Provide the [x, y] coordinate of the cell's center where the given text is located.  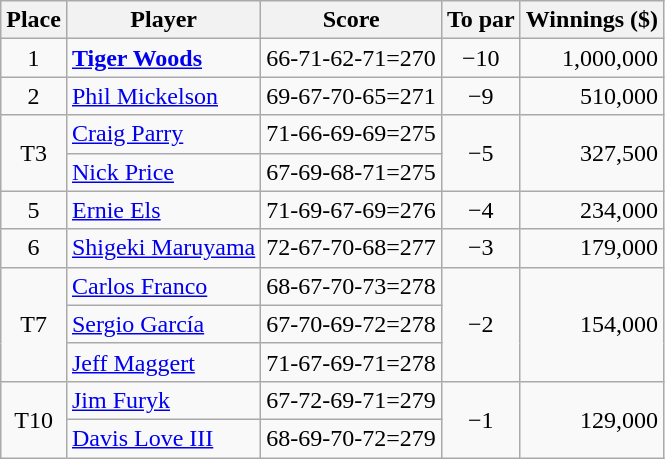
234,000 [592, 210]
71-66-69-69=275 [352, 134]
5 [34, 210]
327,500 [592, 153]
Shigeki Maruyama [163, 248]
Score [352, 20]
Davis Love III [163, 438]
−5 [480, 153]
Sergio García [163, 324]
69-67-70-65=271 [352, 96]
179,000 [592, 248]
−3 [480, 248]
71-69-67-69=276 [352, 210]
Tiger Woods [163, 58]
68-69-70-72=279 [352, 438]
Nick Price [163, 172]
−9 [480, 96]
Jim Furyk [163, 400]
71-67-69-71=278 [352, 362]
1,000,000 [592, 58]
1 [34, 58]
2 [34, 96]
67-72-69-71=279 [352, 400]
510,000 [592, 96]
Ernie Els [163, 210]
−2 [480, 324]
6 [34, 248]
Place [34, 20]
154,000 [592, 324]
To par [480, 20]
67-70-69-72=278 [352, 324]
Player [163, 20]
Winnings ($) [592, 20]
66-71-62-71=270 [352, 58]
T3 [34, 153]
Jeff Maggert [163, 362]
Craig Parry [163, 134]
Carlos Franco [163, 286]
68-67-70-73=278 [352, 286]
−4 [480, 210]
T10 [34, 419]
−10 [480, 58]
72-67-70-68=277 [352, 248]
Phil Mickelson [163, 96]
T7 [34, 324]
67-69-68-71=275 [352, 172]
−1 [480, 419]
129,000 [592, 419]
